Detect which cell encompasses the target text, then output its (x, y) center coordinate. 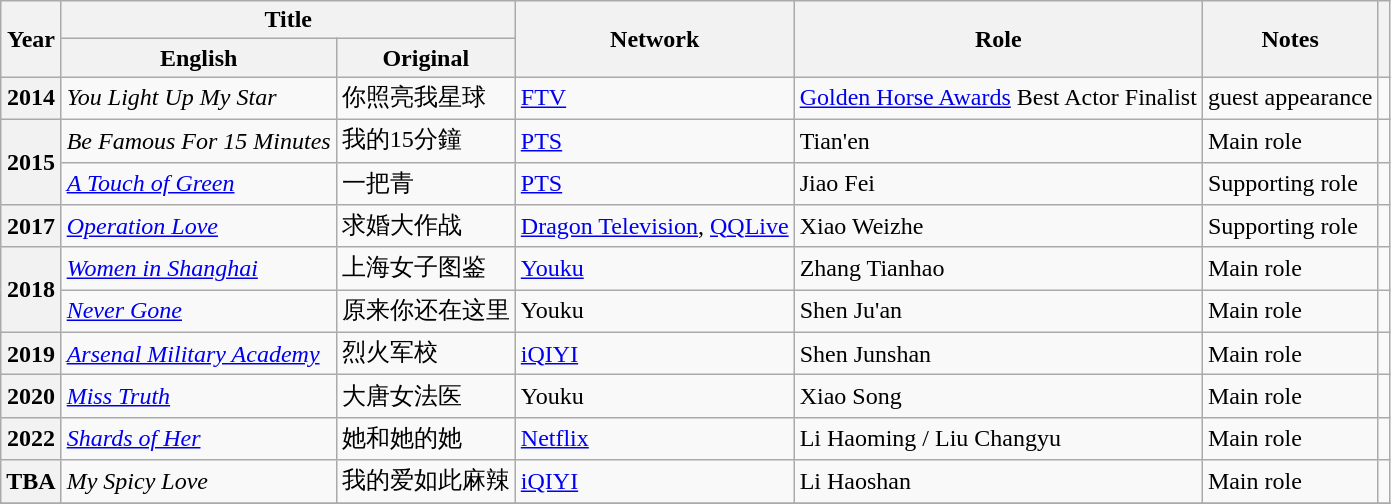
一把青 (426, 184)
Netflix (654, 438)
Arsenal Military Academy (198, 354)
Golden Horse Awards Best Actor Finalist (998, 98)
我的15分鐘 (426, 140)
Role (998, 39)
Jiao Fei (998, 184)
她和她的她 (426, 438)
2014 (31, 98)
Network (654, 39)
Xiao Song (998, 396)
English (198, 58)
2019 (31, 354)
你照亮我星球 (426, 98)
Women in Shanghai (198, 268)
Never Gone (198, 312)
求婚大作战 (426, 226)
Dragon Television, QQLive (654, 226)
烈火军校 (426, 354)
我的爱如此麻辣 (426, 482)
A Touch of Green (198, 184)
FTV (654, 98)
guest appearance (1290, 98)
Miss Truth (198, 396)
Be Famous For 15 Minutes (198, 140)
2022 (31, 438)
Operation Love (198, 226)
Year (31, 39)
Shen Ju'an (998, 312)
原来你还在这里 (426, 312)
Notes (1290, 39)
Li Haoming / Liu Changyu (998, 438)
2018 (31, 290)
2015 (31, 162)
Shards of Her (198, 438)
Title (288, 20)
Xiao Weizhe (998, 226)
2017 (31, 226)
2020 (31, 396)
TBA (31, 482)
Tian'en (998, 140)
上海女子图鉴 (426, 268)
大唐女法医 (426, 396)
Original (426, 58)
Shen Junshan (998, 354)
Zhang Tianhao (998, 268)
Li Haoshan (998, 482)
You Light Up My Star (198, 98)
My Spicy Love (198, 482)
